Search for the cell housing the specified text and yield its [X, Y] center coordinate. 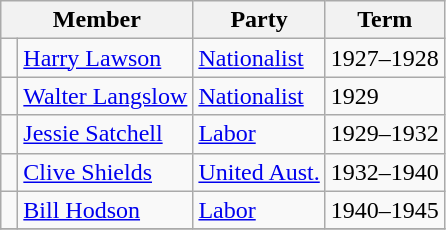
Walter Langslow [106, 96]
1940–1945 [384, 210]
Harry Lawson [106, 58]
1927–1928 [384, 58]
Clive Shields [106, 172]
Bill Hodson [106, 210]
1929 [384, 96]
1929–1932 [384, 134]
United Aust. [259, 172]
Party [259, 20]
1932–1940 [384, 172]
Member [97, 20]
Jessie Satchell [106, 134]
Term [384, 20]
